Capture the cell that displays the provided text and extract its (X, Y) central coordinate. 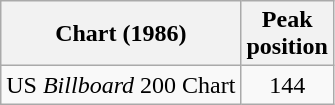
Peakposition (287, 34)
Chart (1986) (121, 34)
144 (287, 85)
US Billboard 200 Chart (121, 85)
